Return the [X, Y] coordinate for the center point of the cell that contains the specified text.  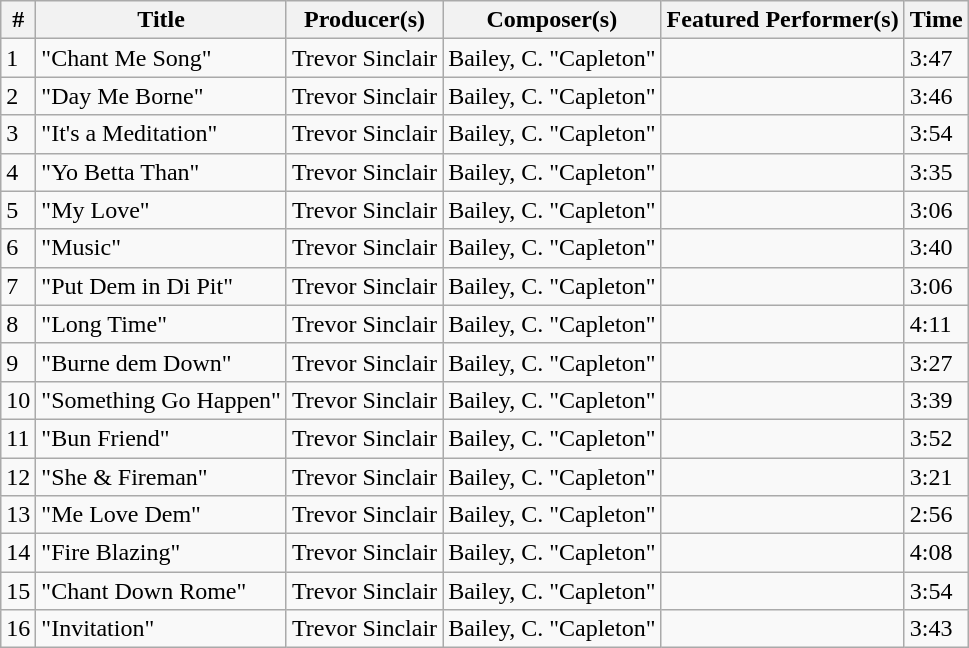
# [18, 20]
3:21 [936, 477]
3:27 [936, 362]
6 [18, 248]
7 [18, 286]
13 [18, 515]
1 [18, 58]
3:46 [936, 96]
3:35 [936, 172]
14 [18, 553]
2:56 [936, 515]
"Chant Me Song" [162, 58]
3:47 [936, 58]
"Put Dem in Di Pit" [162, 286]
Time [936, 20]
"She & Fireman" [162, 477]
3:39 [936, 400]
"Burne dem Down" [162, 362]
15 [18, 591]
4:08 [936, 553]
Producer(s) [364, 20]
11 [18, 438]
Title [162, 20]
3:43 [936, 629]
Featured Performer(s) [782, 20]
Composer(s) [552, 20]
"Long Time" [162, 324]
16 [18, 629]
"My Love" [162, 210]
"Me Love Dem" [162, 515]
"Day Me Borne" [162, 96]
"It's a Meditation" [162, 134]
"Something Go Happen" [162, 400]
"Fire Blazing" [162, 553]
"Chant Down Rome" [162, 591]
3:52 [936, 438]
12 [18, 477]
9 [18, 362]
3 [18, 134]
10 [18, 400]
2 [18, 96]
8 [18, 324]
"Yo Betta Than" [162, 172]
"Invitation" [162, 629]
5 [18, 210]
4 [18, 172]
"Music" [162, 248]
4:11 [936, 324]
"Bun Friend" [162, 438]
3:40 [936, 248]
